Search for the cell housing the specified text and yield its (X, Y) center coordinate. 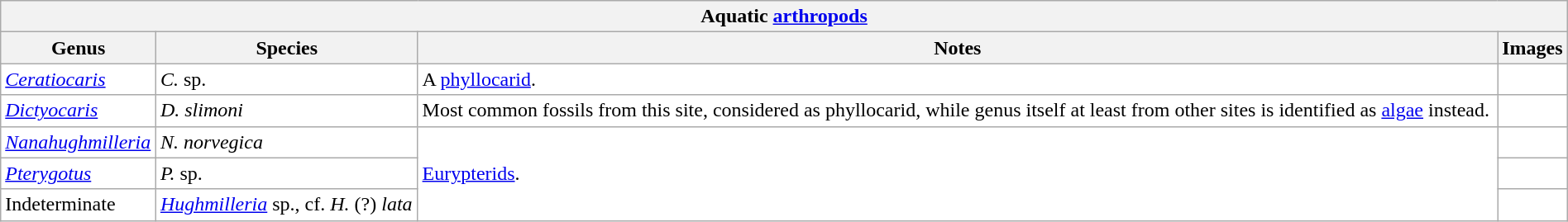
Most common fossils from this site, considered as phyllocarid, while genus itself at least from other sites is identified as algae instead. (958, 111)
Pterygotus (79, 173)
Notes (958, 48)
Aquatic arthropods (784, 17)
C. sp. (286, 79)
Dictyocaris (79, 111)
N. norvegica (286, 142)
Genus (79, 48)
A phyllocarid. (958, 79)
Ceratiocaris (79, 79)
P. sp. (286, 173)
Species (286, 48)
Nanahughmilleria (79, 142)
Hughmilleria sp., cf. H. (?) lata (286, 205)
Indeterminate (79, 205)
D. slimoni (286, 111)
Eurypterids. (958, 173)
Images (1533, 48)
